Capture the cell that displays the provided text and extract its [x, y] central coordinate. 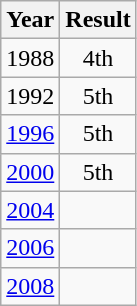
1996 [30, 134]
Result [98, 20]
2004 [30, 210]
4th [98, 58]
2008 [30, 286]
2000 [30, 172]
Year [30, 20]
1992 [30, 96]
2006 [30, 248]
1988 [30, 58]
